Capture the cell that displays the provided text and extract its [X, Y] central coordinate. 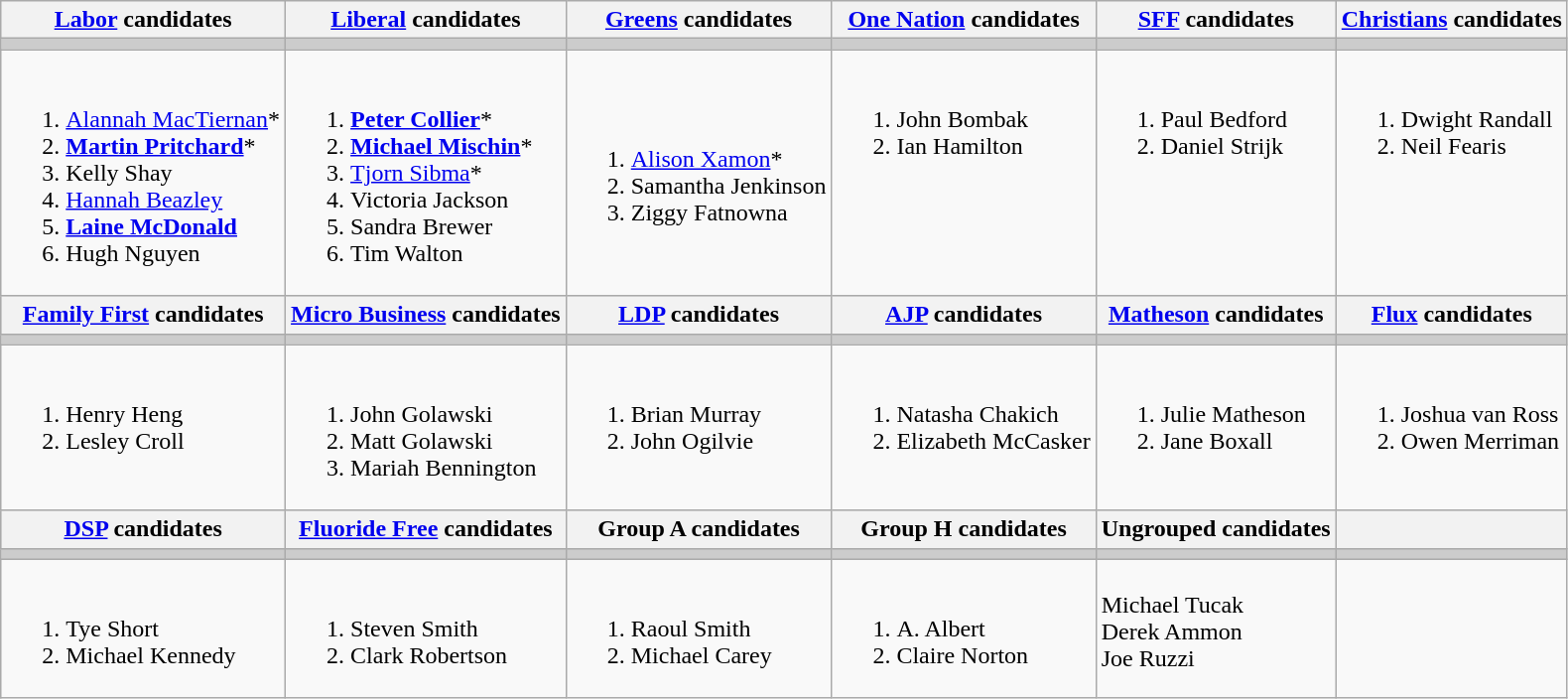
Group H candidates [964, 529]
Alison Xamon*Samantha JenkinsonZiggy Fatnowna [699, 173]
LDP candidates [699, 315]
SFF candidates [1216, 20]
Dwight RandallNeil Fearis [1451, 173]
Flux candidates [1451, 315]
Tye ShortMichael Kennedy [143, 629]
Christians candidates [1451, 20]
Raoul SmithMichael Carey [699, 629]
Natasha ChakichElizabeth McCasker [964, 427]
Ungrouped candidates [1216, 529]
Matheson candidates [1216, 315]
Fluoride Free candidates [427, 529]
Henry HengLesley Croll [143, 427]
Julie MathesonJane Boxall [1216, 427]
John GolawskiMatt GolawskiMariah Bennington [427, 427]
Labor candidates [143, 20]
A. AlbertClaire Norton [964, 629]
Paul BedfordDaniel Strijk [1216, 173]
Steven SmithClark Robertson [427, 629]
Brian MurrayJohn Ogilvie [699, 427]
Family First candidates [143, 315]
John BombakIan Hamilton [964, 173]
Joshua van RossOwen Merriman [1451, 427]
Alannah MacTiernan*Martin Pritchard*Kelly ShayHannah BeazleyLaine McDonaldHugh Nguyen [143, 173]
Peter Collier*Michael Mischin*Tjorn Sibma*Victoria JacksonSandra BrewerTim Walton [427, 173]
Greens candidates [699, 20]
Michael Tucak Derek Ammon Joe Ruzzi [1216, 629]
AJP candidates [964, 315]
Group A candidates [699, 529]
DSP candidates [143, 529]
Liberal candidates [427, 20]
One Nation candidates [964, 20]
Micro Business candidates [427, 315]
